Identify which cell holds the provided text, then report its [x, y] central coordinate. 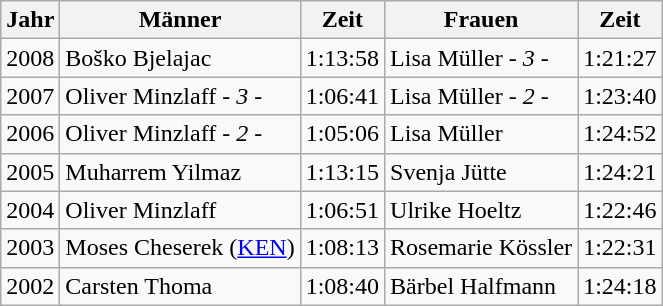
1:13:58 [342, 58]
Lisa Müller - 3 - [482, 58]
1:24:52 [620, 134]
1:08:13 [342, 248]
Moses Cheserek (KEN) [180, 248]
1:22:46 [620, 210]
Jahr [30, 20]
2008 [30, 58]
1:08:40 [342, 286]
2002 [30, 286]
2007 [30, 96]
1:06:51 [342, 210]
Oliver Minzlaff - 3 - [180, 96]
Rosemarie Kössler [482, 248]
Bärbel Halfmann [482, 286]
Männer [180, 20]
Muharrem Yilmaz [180, 172]
1:24:18 [620, 286]
2005 [30, 172]
1:24:21 [620, 172]
1:06:41 [342, 96]
1:13:15 [342, 172]
2006 [30, 134]
2004 [30, 210]
Svenja Jütte [482, 172]
1:22:31 [620, 248]
Lisa Müller [482, 134]
Oliver Minzlaff - 2 - [180, 134]
Ulrike Hoeltz [482, 210]
1:05:06 [342, 134]
1:21:27 [620, 58]
1:23:40 [620, 96]
Oliver Minzlaff [180, 210]
Carsten Thoma [180, 286]
Frauen [482, 20]
Boško Bjelajac [180, 58]
2003 [30, 248]
Lisa Müller - 2 - [482, 96]
